Search for the cell housing the specified text and yield its (x, y) center coordinate. 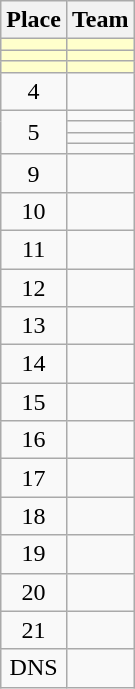
4 (34, 91)
18 (34, 516)
DNS (34, 668)
21 (34, 630)
12 (34, 287)
11 (34, 249)
10 (34, 211)
14 (34, 364)
17 (34, 478)
20 (34, 592)
15 (34, 402)
16 (34, 440)
5 (34, 132)
19 (34, 554)
13 (34, 326)
9 (34, 173)
Place (34, 20)
Team (100, 20)
